Find where the given text appears and provide that cell's center as (x, y) coordinate. 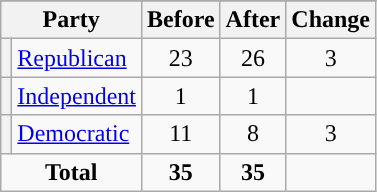
11 (180, 134)
After (253, 20)
Before (180, 20)
23 (180, 58)
26 (253, 58)
Independent (77, 96)
Party (72, 20)
8 (253, 134)
Total (72, 172)
Republican (77, 58)
Change (331, 20)
Democratic (77, 134)
